Locate the cell with the specified text and output its (x, y) center coordinate. 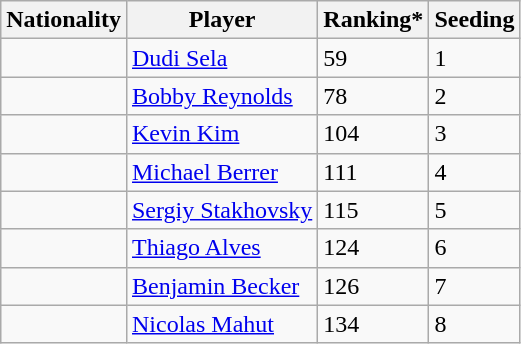
78 (374, 96)
Nicolas Mahut (222, 324)
8 (474, 324)
Bobby Reynolds (222, 96)
Seeding (474, 20)
Michael Berrer (222, 172)
Ranking* (374, 20)
2 (474, 96)
134 (374, 324)
Sergiy Stakhovsky (222, 210)
Thiago Alves (222, 248)
124 (374, 248)
3 (474, 134)
1 (474, 58)
6 (474, 248)
Benjamin Becker (222, 286)
115 (374, 210)
Dudi Sela (222, 58)
59 (374, 58)
Nationality (64, 20)
Player (222, 20)
Kevin Kim (222, 134)
4 (474, 172)
104 (374, 134)
7 (474, 286)
126 (374, 286)
5 (474, 210)
111 (374, 172)
